Output the (x, y) coordinate of the center of the cell containing the given text.  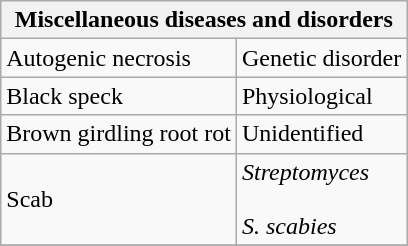
Scab (119, 199)
Miscellaneous diseases and disorders (204, 20)
Genetic disorder (321, 58)
Unidentified (321, 134)
StreptomycesS. scabies (321, 199)
Brown girdling root rot (119, 134)
Physiological (321, 96)
Autogenic necrosis (119, 58)
Black speck (119, 96)
